Pinpoint the cell where the given text exists, returning its [X, Y] midpoint coordinate. 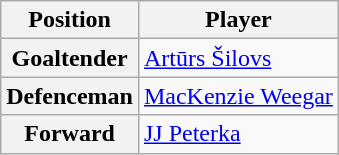
Artūrs Šilovs [238, 58]
MacKenzie Weegar [238, 96]
Forward [70, 134]
JJ Peterka [238, 134]
Goaltender [70, 58]
Player [238, 20]
Position [70, 20]
Defenceman [70, 96]
